Scan for the cell matching the given text and deliver its [x, y] coordinate at center. 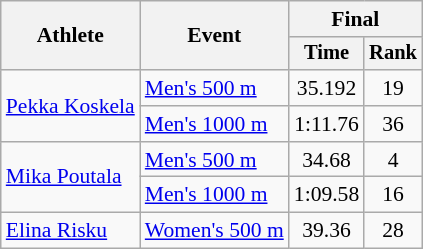
4 [393, 160]
Women's 500 m [214, 231]
Time [326, 54]
34.68 [326, 160]
28 [393, 231]
1:09.58 [326, 195]
Event [214, 36]
Elina Risku [70, 231]
19 [393, 88]
36 [393, 124]
Final [356, 19]
Athlete [70, 36]
1:11.76 [326, 124]
Rank [393, 54]
16 [393, 195]
35.192 [326, 88]
Pekka Koskela [70, 106]
39.36 [326, 231]
Mika Poutala [70, 178]
